Scan for the cell matching the given text and deliver its [x, y] coordinate at center. 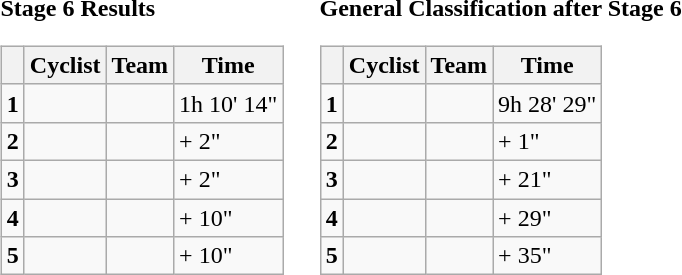
1h 10' 14" [228, 103]
9h 28' 29" [548, 103]
+ 29" [548, 217]
+ 35" [548, 256]
+ 1" [548, 141]
+ 21" [548, 179]
